Output the [X, Y] coordinate of the center of the cell containing the given text.  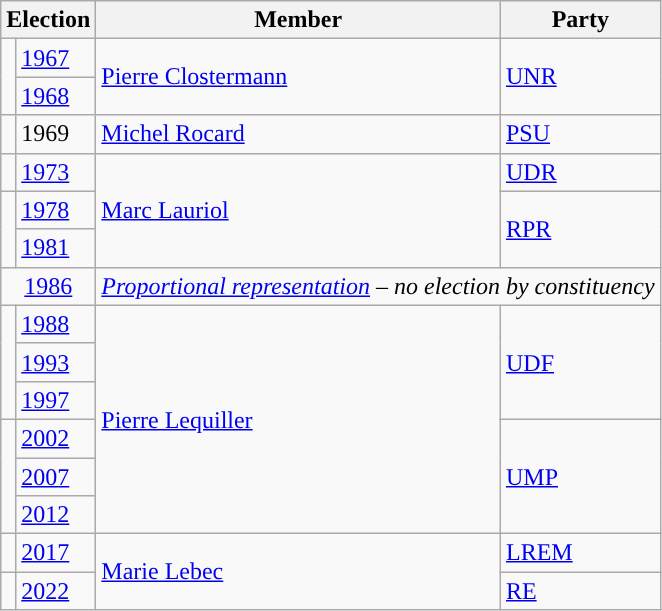
RE [580, 591]
2007 [56, 477]
UDF [580, 362]
LREM [580, 553]
1981 [56, 248]
Michel Rocard [298, 134]
2002 [56, 438]
Pierre Clostermann [298, 77]
UMP [580, 476]
Member [298, 20]
1988 [56, 324]
2012 [56, 515]
Marie Lebec [298, 572]
2017 [56, 553]
Pierre Lequiller [298, 419]
Marc Lauriol [298, 210]
1978 [56, 210]
UDR [580, 172]
Party [580, 20]
1973 [56, 172]
1967 [56, 58]
1969 [56, 134]
RPR [580, 229]
PSU [580, 134]
1997 [56, 400]
UNR [580, 77]
1968 [56, 96]
2022 [56, 591]
1993 [56, 362]
Election [48, 20]
Proportional representation – no election by constituency [378, 286]
1986 [48, 286]
